Find where the given text appears and provide that cell's center as [x, y] coordinate. 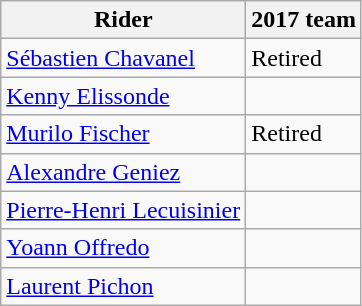
Rider [124, 20]
Alexandre Geniez [124, 172]
2017 team [304, 20]
Sébastien Chavanel [124, 58]
Kenny Elissonde [124, 96]
Murilo Fischer [124, 134]
Pierre-Henri Lecuisinier [124, 210]
Yoann Offredo [124, 248]
Laurent Pichon [124, 286]
